Search for the cell housing the specified text and yield its [X, Y] center coordinate. 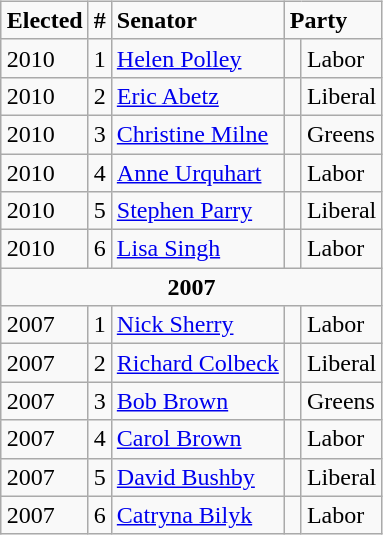
Stephen Parry [198, 211]
Eric Abetz [198, 96]
Christine Milne [198, 134]
Anne Urquhart [198, 173]
David Bushby [198, 477]
Helen Polley [198, 58]
Lisa Singh [198, 249]
Catryna Bilyk [198, 515]
Bob Brown [198, 401]
Party [332, 20]
Carol Brown [198, 439]
Senator [198, 20]
Nick Sherry [198, 325]
Richard Colbeck [198, 363]
Elected [44, 20]
# [100, 20]
